Pinpoint the cell where the given text exists, returning its [x, y] midpoint coordinate. 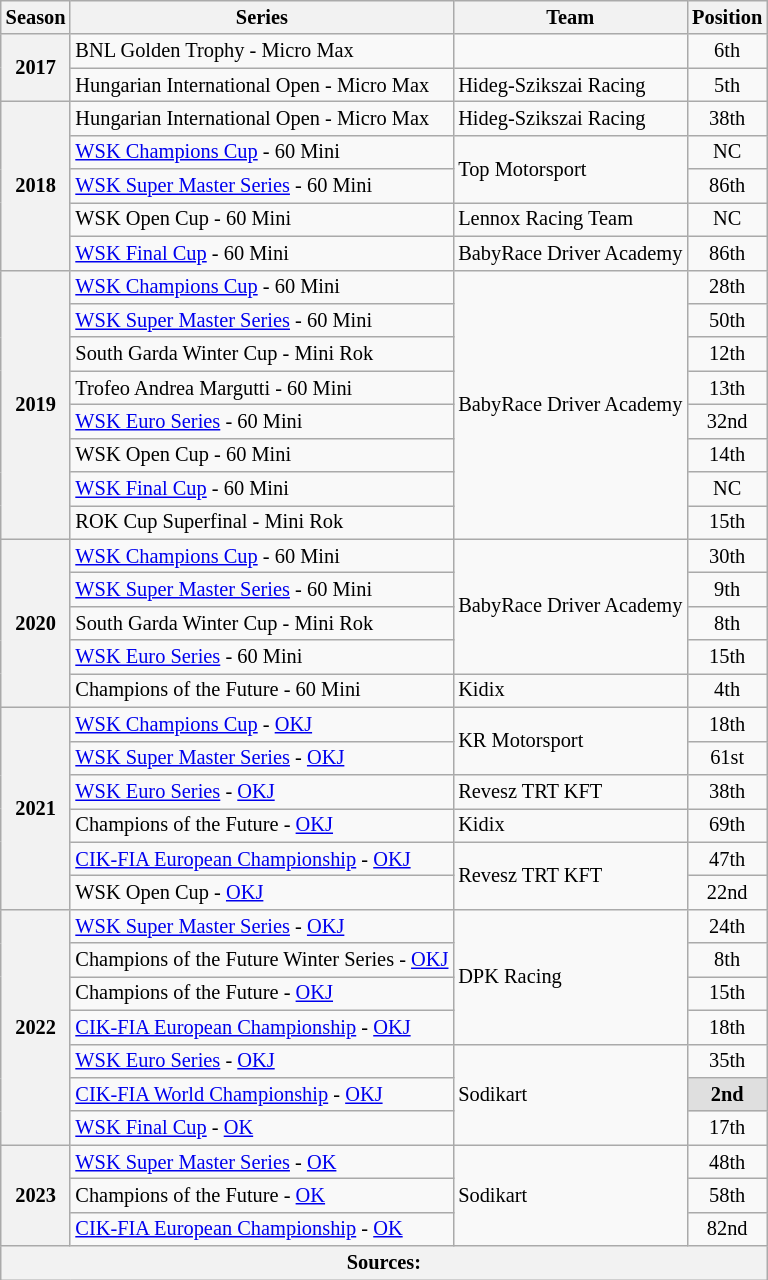
WSK Final Cup - OK [262, 1128]
9th [727, 589]
CIK-FIA World Championship - OKJ [262, 1094]
WSK Champions Cup - OKJ [262, 724]
Champions of the Future - 60 Mini [262, 690]
KR Motorsport [570, 740]
5th [727, 85]
2nd [727, 1094]
2019 [36, 404]
BNL Golden Trophy - Micro Max [262, 51]
12th [727, 354]
48th [727, 1162]
82nd [727, 1229]
WSK Open Cup - OKJ [262, 892]
50th [727, 320]
2023 [36, 1196]
2020 [36, 623]
Champions of the Future Winter Series - OKJ [262, 960]
69th [727, 825]
24th [727, 926]
Lennox Racing Team [570, 219]
4th [727, 690]
DPK Racing [570, 976]
ROK Cup Superfinal - Mini Rok [262, 522]
WSK Super Master Series - OK [262, 1162]
58th [727, 1195]
28th [727, 287]
2021 [36, 808]
Trofeo Andrea Margutti - 60 Mini [262, 388]
35th [727, 1061]
Team [570, 17]
Series [262, 17]
2022 [36, 1027]
Position [727, 17]
32nd [727, 421]
Top Motorsport [570, 168]
22nd [727, 892]
61st [727, 758]
Season [36, 17]
17th [727, 1128]
47th [727, 859]
2018 [36, 185]
2017 [36, 68]
14th [727, 455]
Sources: [384, 1263]
Champions of the Future - OK [262, 1195]
6th [727, 51]
CIK-FIA European Championship - OK [262, 1229]
13th [727, 388]
30th [727, 556]
